Scan for the cell matching the given text and deliver its (x, y) coordinate at center. 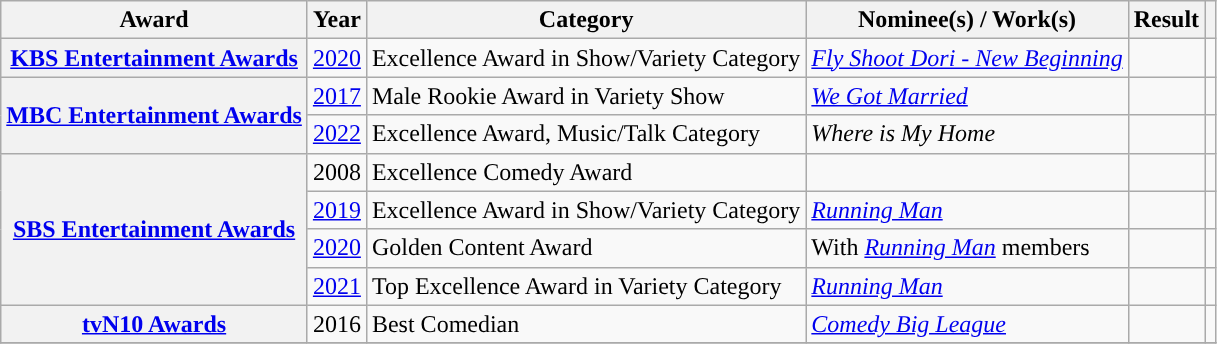
tvN10 Awards (154, 324)
With Running Man members (967, 248)
Comedy Big League (967, 324)
2021 (336, 286)
2008 (336, 172)
2016 (336, 324)
2017 (336, 96)
Best Comedian (586, 324)
MBC Entertainment Awards (154, 115)
Excellence Comedy Award (586, 172)
2022 (336, 134)
Male Rookie Award in Variety Show (586, 96)
2019 (336, 210)
Nominee(s) / Work(s) (967, 20)
KBS Entertainment Awards (154, 58)
Top Excellence Award in Variety Category (586, 286)
Result (1166, 20)
Award (154, 20)
Golden Content Award (586, 248)
Category (586, 20)
SBS Entertainment Awards (154, 229)
Year (336, 20)
Fly Shoot Dori - New Beginning (967, 58)
Excellence Award, Music/Talk Category (586, 134)
Where is My Home (967, 134)
We Got Married (967, 96)
